Locate the cell with the specified text and output its [X, Y] center coordinate. 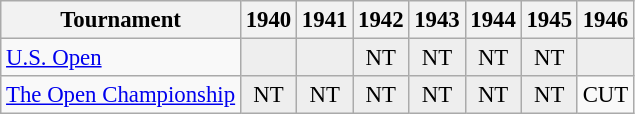
1942 [381, 20]
U.S. Open [121, 58]
1940 [268, 20]
The Open Championship [121, 95]
1941 [325, 20]
1945 [549, 20]
1946 [605, 20]
1944 [493, 20]
Tournament [121, 20]
CUT [605, 95]
1943 [437, 20]
